Detect which cell encompasses the target text, then output its [X, Y] center coordinate. 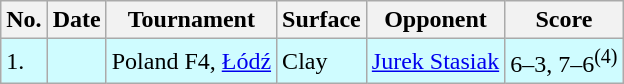
Clay [322, 62]
Opponent [435, 20]
1. [24, 62]
Poland F4, Łódź [191, 62]
No. [24, 20]
6–3, 7–6(4) [564, 62]
Score [564, 20]
Date [76, 20]
Surface [322, 20]
Tournament [191, 20]
Jurek Stasiak [435, 62]
